Provide the [x, y] coordinate of the cell's center where the given text is located.  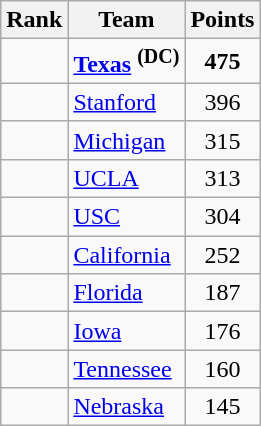
176 [222, 331]
187 [222, 293]
Nebraska [126, 407]
Rank [34, 20]
475 [222, 62]
Points [222, 20]
USC [126, 217]
304 [222, 217]
UCLA [126, 178]
Texas (DC) [126, 62]
Stanford [126, 102]
315 [222, 140]
252 [222, 255]
Michigan [126, 140]
313 [222, 178]
145 [222, 407]
160 [222, 369]
California [126, 255]
396 [222, 102]
Team [126, 20]
Tennessee [126, 369]
Florida [126, 293]
Iowa [126, 331]
